Scan for the cell matching the given text and deliver its [X, Y] coordinate at center. 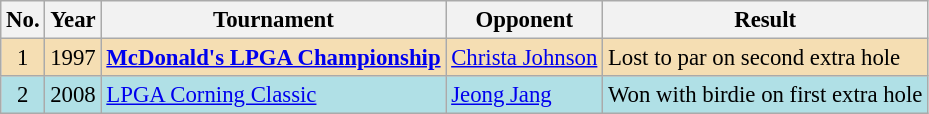
Tournament [274, 20]
Jeong Jang [524, 95]
LPGA Corning Classic [274, 95]
Opponent [524, 20]
Year [73, 20]
1 [23, 58]
Result [766, 20]
2 [23, 95]
Won with birdie on first extra hole [766, 95]
Christa Johnson [524, 58]
2008 [73, 95]
No. [23, 20]
1997 [73, 58]
Lost to par on second extra hole [766, 58]
McDonald's LPGA Championship [274, 58]
